Return the [X, Y] coordinate for the center point of the cell that contains the specified text.  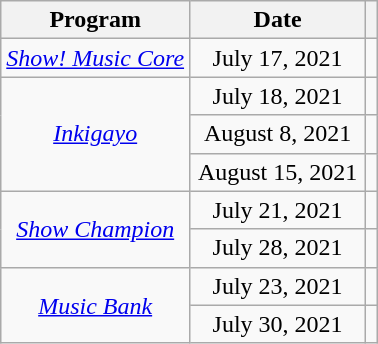
Inkigayo [96, 134]
July 18, 2021 [278, 96]
Date [278, 20]
July 21, 2021 [278, 210]
Music Bank [96, 305]
Show Champion [96, 229]
Program [96, 20]
July 28, 2021 [278, 248]
Show! Music Core [96, 58]
July 23, 2021 [278, 286]
July 17, 2021 [278, 58]
July 30, 2021 [278, 324]
August 8, 2021 [278, 134]
August 15, 2021 [278, 172]
